Return [x, y] of the center of cell containing provided text 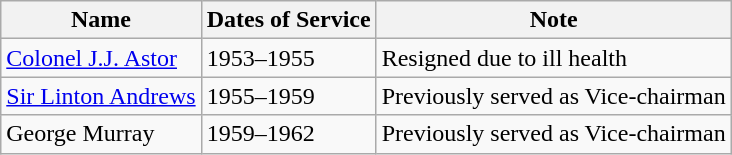
Name [101, 20]
Colonel J.J. Astor [101, 58]
1953–1955 [288, 58]
1955–1959 [288, 96]
George Murray [101, 134]
Resigned due to ill health [554, 58]
Sir Linton Andrews [101, 96]
Dates of Service [288, 20]
1959–1962 [288, 134]
Note [554, 20]
